Return (X, Y) of the center of cell containing provided text 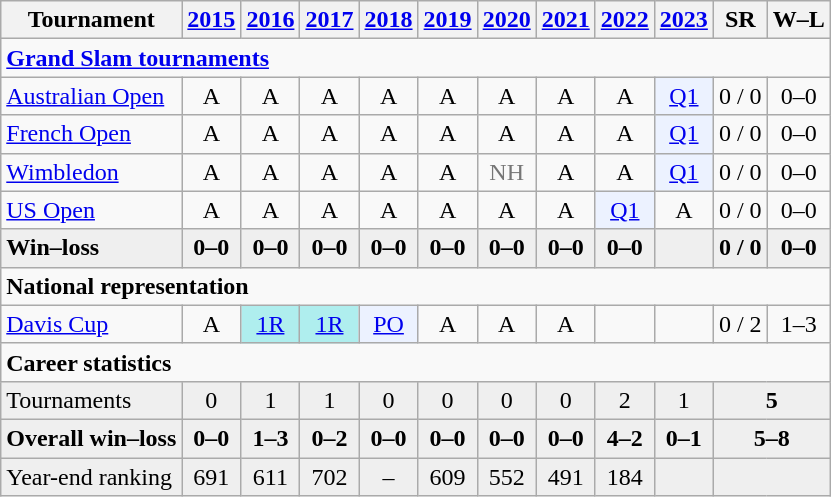
552 (506, 477)
2020 (506, 20)
2017 (330, 20)
W–L (798, 20)
0–2 (330, 438)
5 (772, 400)
Grand Slam tournaments (416, 58)
2021 (566, 20)
Win–loss (92, 248)
Overall win–loss (92, 438)
2023 (684, 20)
PO (388, 324)
2018 (388, 20)
691 (212, 477)
– (388, 477)
2022 (624, 20)
Davis Cup (92, 324)
4–2 (624, 438)
Wimbledon (92, 172)
Tournaments (92, 400)
French Open (92, 134)
Career statistics (416, 362)
5–8 (772, 438)
609 (448, 477)
Year-end ranking (92, 477)
National representation (416, 286)
611 (270, 477)
491 (566, 477)
NH (506, 172)
Australian Open (92, 96)
2016 (270, 20)
2019 (448, 20)
Tournament (92, 20)
2 (624, 400)
0–1 (684, 438)
0 / 2 (740, 324)
US Open (92, 210)
2015 (212, 20)
184 (624, 477)
SR (740, 20)
702 (330, 477)
